Locate the cell with the specified text and output its [X, Y] center coordinate. 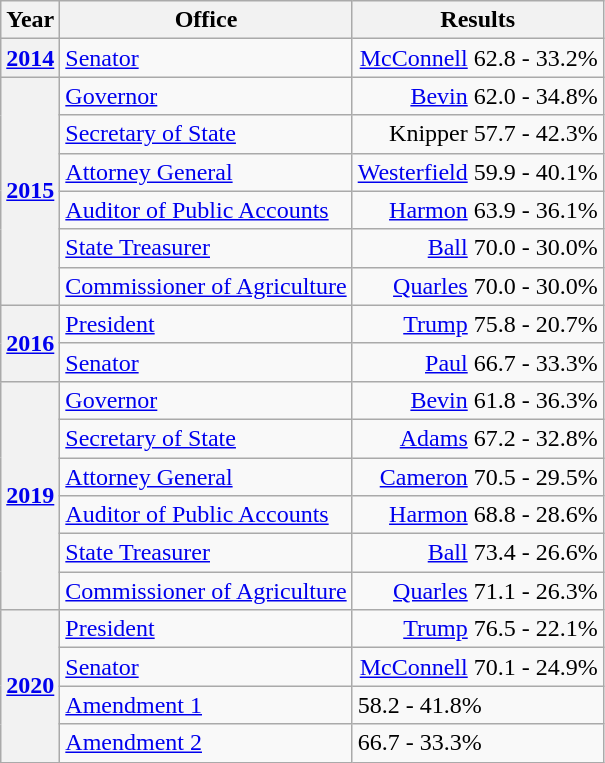
Cameron 70.5 - 29.5% [478, 477]
Harmon 63.9 - 36.1% [478, 210]
2015 [30, 191]
58.2 - 41.8% [478, 705]
Amendment 2 [206, 743]
Westerfield 59.9 - 40.1% [478, 172]
Quarles 70.0 - 30.0% [478, 286]
2020 [30, 686]
McConnell 70.1 - 24.9% [478, 667]
Amendment 1 [206, 705]
Ball 73.4 - 26.6% [478, 553]
Knipper 57.7 - 42.3% [478, 134]
Paul 66.7 - 33.3% [478, 362]
Quarles 71.1 - 26.3% [478, 591]
Bevin 62.0 - 34.8% [478, 96]
Bevin 61.8 - 36.3% [478, 400]
66.7 - 33.3% [478, 743]
Ball 70.0 - 30.0% [478, 248]
Trump 76.5 - 22.1% [478, 629]
McConnell 62.8 - 33.2% [478, 58]
Office [206, 20]
Adams 67.2 - 32.8% [478, 438]
Results [478, 20]
2016 [30, 343]
Harmon 68.8 - 28.6% [478, 515]
2019 [30, 495]
Trump 75.8 - 20.7% [478, 324]
Year [30, 20]
2014 [30, 58]
